Determine the (x, y) coordinate at the center of the cell enclosing the given text.  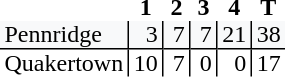
38 (268, 35)
3 (145, 35)
17 (268, 63)
Quakertown (64, 63)
10 (145, 63)
Pennridge (64, 35)
21 (234, 35)
